Return (x, y) of the center of cell containing provided text 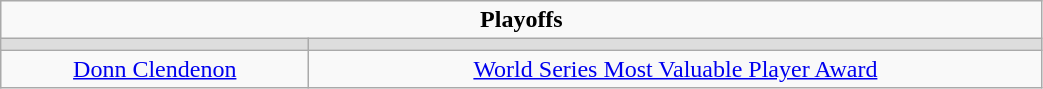
Playoffs (522, 20)
World Series Most Valuable Player Award (676, 69)
Donn Clendenon (155, 69)
